Pinpoint the cell where the given text exists, returning its [X, Y] midpoint coordinate. 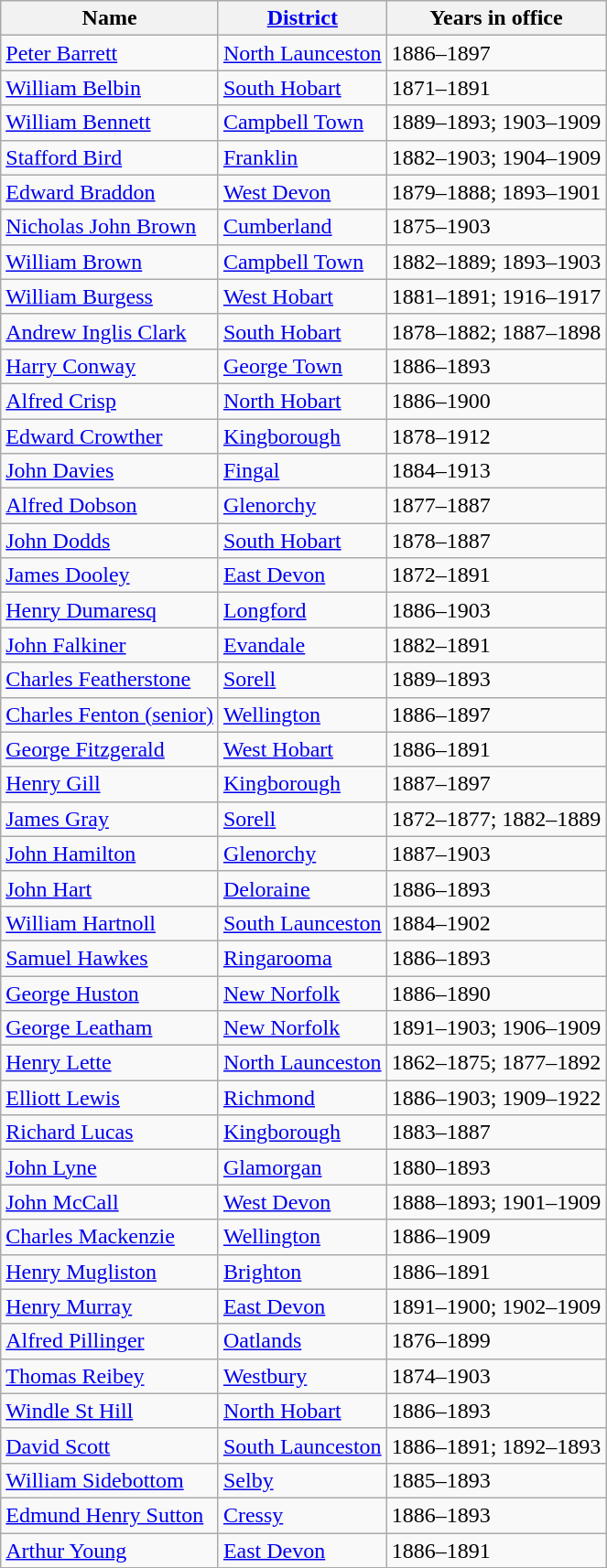
John Lyne [110, 1167]
Henry Dumaresq [110, 610]
David Scott [110, 1445]
1875–1903 [496, 227]
John McCall [110, 1202]
Edward Crowther [110, 436]
Name [110, 18]
Andrew Inglis Clark [110, 331]
George Town [302, 366]
1886–1903 [496, 610]
1882–1891 [496, 645]
District [302, 18]
William Burgess [110, 296]
William Belbin [110, 88]
1876–1899 [496, 1341]
George Fitzgerald [110, 749]
1889–1893 [496, 680]
Westbury [302, 1376]
Harry Conway [110, 366]
Henry Mugliston [110, 1272]
1886–1890 [496, 993]
1887–1897 [496, 784]
Longford [302, 610]
1880–1893 [496, 1167]
Oatlands [302, 1341]
Thomas Reibey [110, 1376]
Richard Lucas [110, 1133]
1886–1900 [496, 401]
Deloraine [302, 888]
1886–1891; 1892–1893 [496, 1445]
1877–1887 [496, 506]
Edward Braddon [110, 192]
George Leatham [110, 1028]
1885–1893 [496, 1480]
1882–1903; 1904–1909 [496, 157]
Selby [302, 1480]
George Huston [110, 993]
Cumberland [302, 227]
John Hamilton [110, 854]
1889–1893; 1903–1909 [496, 123]
Windle St Hill [110, 1411]
John Falkiner [110, 645]
1872–1877; 1882–1889 [496, 819]
James Dooley [110, 575]
1887–1903 [496, 854]
Brighton [302, 1272]
John Davies [110, 471]
William Sidebottom [110, 1480]
William Bennett [110, 123]
1882–1889; 1893–1903 [496, 262]
Henry Gill [110, 784]
Peter Barrett [110, 53]
James Gray [110, 819]
1888–1893; 1901–1909 [496, 1202]
1871–1891 [496, 88]
1874–1903 [496, 1376]
Charles Fenton (senior) [110, 714]
Alfred Crisp [110, 401]
Nicholas John Brown [110, 227]
Henry Murray [110, 1306]
Ringarooma [302, 958]
Evandale [302, 645]
1879–1888; 1893–1901 [496, 192]
John Hart [110, 888]
Stafford Bird [110, 157]
1862–1875; 1877–1892 [496, 1063]
Samuel Hawkes [110, 958]
Years in office [496, 18]
1872–1891 [496, 575]
1878–1887 [496, 541]
1883–1887 [496, 1133]
Elliott Lewis [110, 1098]
Charles Featherstone [110, 680]
1881–1891; 1916–1917 [496, 296]
1886–1909 [496, 1237]
Charles Mackenzie [110, 1237]
1886–1903; 1909–1922 [496, 1098]
1884–1913 [496, 471]
Alfred Dobson [110, 506]
Alfred Pillinger [110, 1341]
1878–1912 [496, 436]
Richmond [302, 1098]
1878–1882; 1887–1898 [496, 331]
1891–1903; 1906–1909 [496, 1028]
Arthur Young [110, 1551]
1884–1902 [496, 923]
Franklin [302, 157]
Cressy [302, 1515]
William Hartnoll [110, 923]
Fingal [302, 471]
Henry Lette [110, 1063]
Glamorgan [302, 1167]
1891–1900; 1902–1909 [496, 1306]
John Dodds [110, 541]
Edmund Henry Sutton [110, 1515]
William Brown [110, 262]
